Determine the [X, Y] coordinate at the center of the cell enclosing the given text.  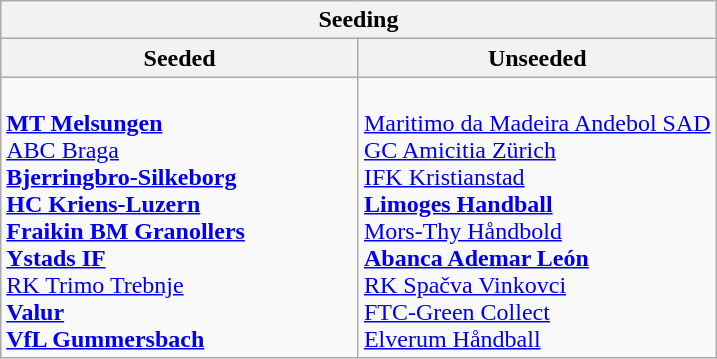
MT Melsungen ABC Braga Bjerringbro-Silkeborg HC Kriens-Luzern Fraikin BM Granollers Ystads IF RK Trimo Trebnje Valur VfL Gummersbach [180, 218]
Seeding [358, 20]
Unseeded [537, 58]
Seeded [180, 58]
